Return (x, y) of the center of cell containing provided text 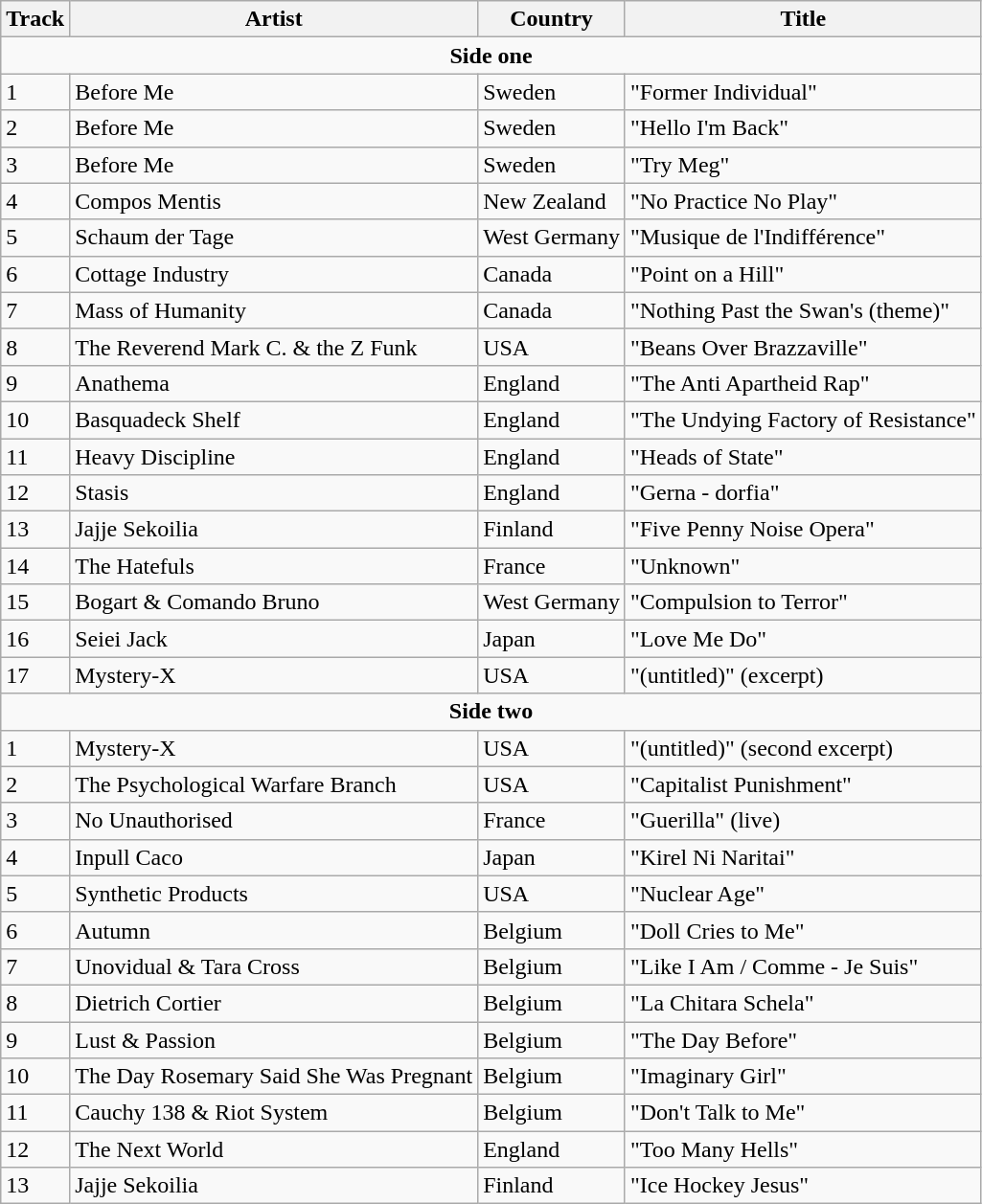
Autumn (274, 930)
"(untitled)" (excerpt) (803, 675)
New Zealand (552, 201)
"Imaginary Girl" (803, 1077)
Bogart & Comando Bruno (274, 602)
"Guerilla" (live) (803, 821)
"Five Penny Noise Opera" (803, 530)
"Nuclear Age" (803, 894)
Track (35, 19)
Cottage Industry (274, 274)
"The Anti Apartheid Rap" (803, 383)
The Hatefuls (274, 566)
"Unknown" (803, 566)
Heavy Discipline (274, 457)
"Beans Over Brazzaville" (803, 347)
"Former Individual" (803, 92)
"Ice Hockey Jesus" (803, 1186)
"Compulsion to Terror" (803, 602)
"(untitled)" (second excerpt) (803, 748)
No Unauthorised (274, 821)
"Try Meg" (803, 165)
Unovidual & Tara Cross (274, 966)
"Like I Am / Comme - Je Suis" (803, 966)
"No Practice No Play" (803, 201)
Stasis (274, 493)
"Nothing Past the Swan's (theme)" (803, 310)
"The Undying Factory of Resistance" (803, 420)
Side two (491, 712)
16 (35, 639)
"Too Many Hells" (803, 1149)
"Hello I'm Back" (803, 128)
Country (552, 19)
Schaum der Tage (274, 238)
"La Chitara Schela" (803, 1003)
Dietrich Cortier (274, 1003)
Anathema (274, 383)
15 (35, 602)
"Heads of State" (803, 457)
Title (803, 19)
Cauchy 138 & Riot System (274, 1113)
Side one (491, 56)
The Psychological Warfare Branch (274, 784)
Artist (274, 19)
Basquadeck Shelf (274, 420)
The Next World (274, 1149)
"Musique de l'Indifférence" (803, 238)
"Don't Talk to Me" (803, 1113)
The Day Rosemary Said She Was Pregnant (274, 1077)
"Point on a Hill" (803, 274)
Mass of Humanity (274, 310)
"Doll Cries to Me" (803, 930)
14 (35, 566)
Inpull Caco (274, 857)
"Gerna - dorfia" (803, 493)
Lust & Passion (274, 1039)
Compos Mentis (274, 201)
"Love Me Do" (803, 639)
"The Day Before" (803, 1039)
"Kirel Ni Naritai" (803, 857)
The Reverend Mark C. & the Z Funk (274, 347)
"Capitalist Punishment" (803, 784)
Synthetic Products (274, 894)
Seiei Jack (274, 639)
17 (35, 675)
